Extract the [x, y] coordinate from the center of the cell holding the provided text.  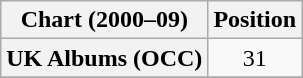
Chart (2000–09) [104, 20]
UK Albums (OCC) [104, 58]
31 [255, 58]
Position [255, 20]
